Pinpoint the cell where the given text exists, returning its (x, y) midpoint coordinate. 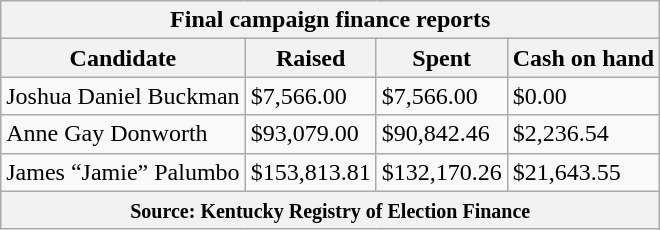
Source: Kentucky Registry of Election Finance (330, 210)
$93,079.00 (310, 134)
$153,813.81 (310, 172)
Raised (310, 58)
$0.00 (583, 96)
Spent (442, 58)
Anne Gay Donworth (123, 134)
$21,643.55 (583, 172)
Final campaign finance reports (330, 20)
James “Jamie” Palumbo (123, 172)
$2,236.54 (583, 134)
$90,842.46 (442, 134)
Joshua Daniel Buckman (123, 96)
Candidate (123, 58)
$132,170.26 (442, 172)
Cash on hand (583, 58)
